Identify which cell holds the provided text, then report its [x, y] central coordinate. 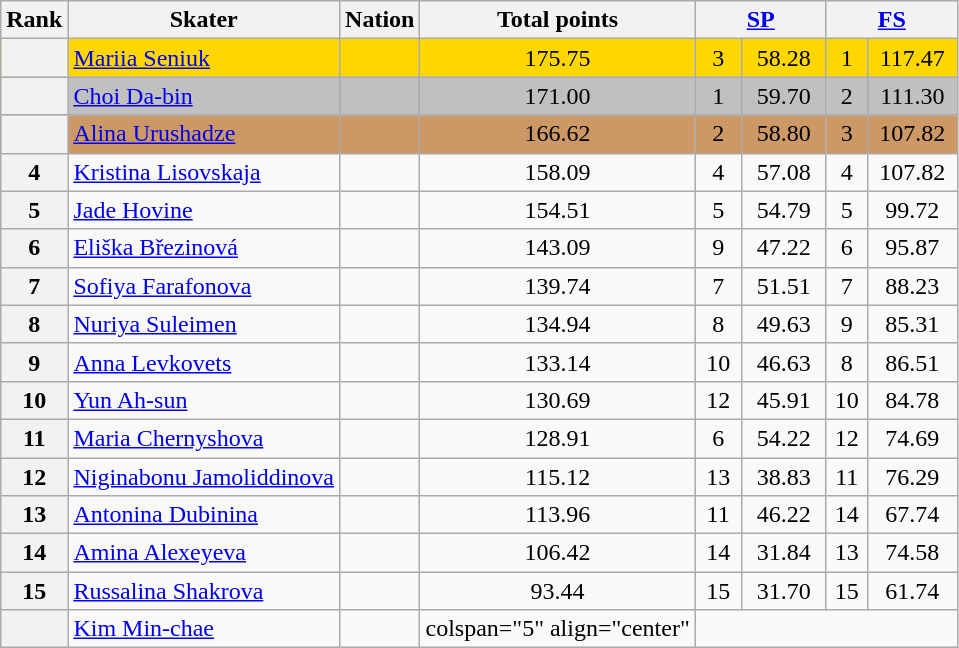
Eliška Březinová [204, 248]
Antonina Dubinina [204, 515]
59.70 [784, 96]
115.12 [558, 477]
Kim Min-chae [204, 629]
Maria Chernyshova [204, 438]
61.74 [912, 591]
154.51 [558, 210]
57.08 [784, 172]
Nuriya Suleimen [204, 324]
93.44 [558, 591]
Amina Alexeyeva [204, 553]
38.83 [784, 477]
49.63 [784, 324]
46.22 [784, 515]
Russalina Shakrova [204, 591]
84.78 [912, 400]
46.63 [784, 362]
139.74 [558, 286]
Yun Ah-sun [204, 400]
Mariia Seniuk [204, 58]
143.09 [558, 248]
SP [760, 20]
Total points [558, 20]
Kristina Lisovskaja [204, 172]
Jade Hovine [204, 210]
128.91 [558, 438]
74.58 [912, 553]
54.79 [784, 210]
54.22 [784, 438]
171.00 [558, 96]
Nation [380, 20]
Sofiya Farafonova [204, 286]
111.30 [912, 96]
Rank [34, 20]
113.96 [558, 515]
51.51 [784, 286]
85.31 [912, 324]
95.87 [912, 248]
106.42 [558, 553]
Alina Urushadze [204, 134]
99.72 [912, 210]
Choi Da-bin [204, 96]
45.91 [784, 400]
FS [892, 20]
47.22 [784, 248]
58.28 [784, 58]
colspan="5" align="center" [558, 629]
134.94 [558, 324]
31.70 [784, 591]
74.69 [912, 438]
166.62 [558, 134]
76.29 [912, 477]
67.74 [912, 515]
86.51 [912, 362]
Niginabonu Jamoliddinova [204, 477]
117.47 [912, 58]
58.80 [784, 134]
31.84 [784, 553]
133.14 [558, 362]
175.75 [558, 58]
88.23 [912, 286]
130.69 [558, 400]
Anna Levkovets [204, 362]
158.09 [558, 172]
Skater [204, 20]
